Provide the [X, Y] coordinate of the cell's center where the given text is located.  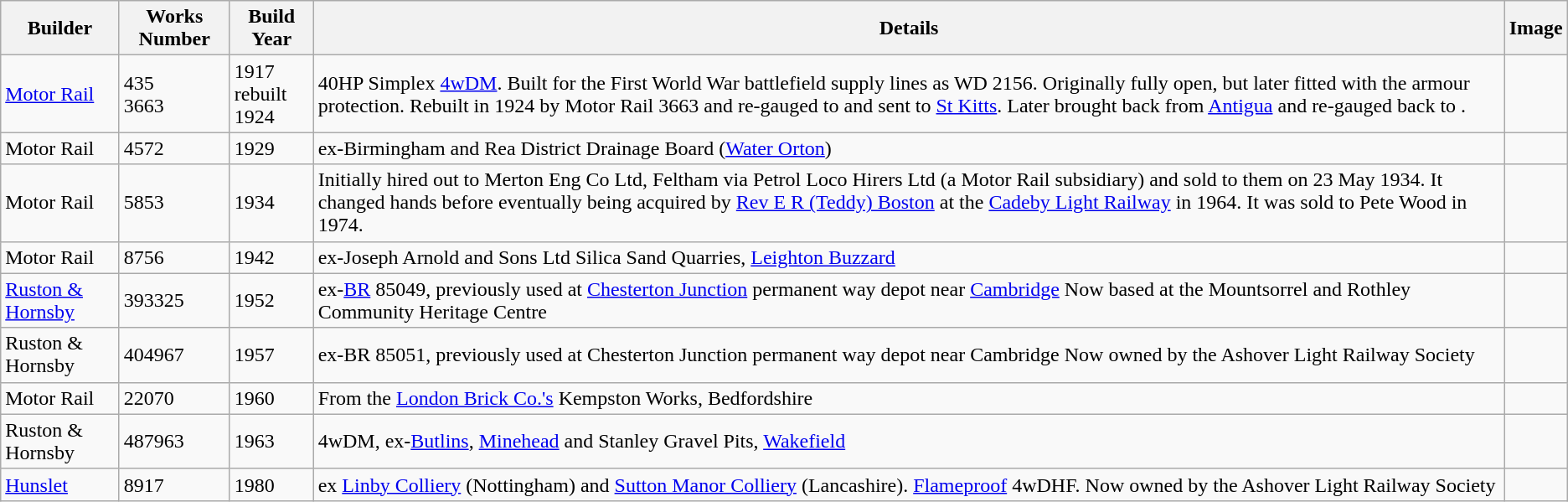
8917 [174, 484]
ex-BR 85051, previously used at Chesterton Junction permanent way depot near Cambridge Now owned by the Ashover Light Railway Society [909, 355]
4353663 [174, 94]
4wDM, ex-Butlins, Minehead and Stanley Gravel Pits, Wakefield [909, 441]
Build Year [271, 28]
487963 [174, 441]
1957 [271, 355]
1934 [271, 203]
4572 [174, 148]
1960 [271, 398]
From the London Brick Co.'s Kempston Works, Bedfordshire [909, 398]
Works Number [174, 28]
393325 [174, 300]
1963 [271, 441]
1929 [271, 148]
22070 [174, 398]
Details [909, 28]
1942 [271, 257]
ex Linby Colliery (Nottingham) and Sutton Manor Colliery (Lancashire). Flameproof 4wDHF. Now owned by the Ashover Light Railway Society [909, 484]
Image [1536, 28]
1952 [271, 300]
404967 [174, 355]
1917rebuilt 1924 [271, 94]
Hunslet [60, 484]
Builder [60, 28]
ex-Joseph Arnold and Sons Ltd Silica Sand Quarries, Leighton Buzzard [909, 257]
1980 [271, 484]
ex-Birmingham and Rea District Drainage Board (Water Orton) [909, 148]
8756 [174, 257]
5853 [174, 203]
